Detect which cell encompasses the target text, then output its [x, y] center coordinate. 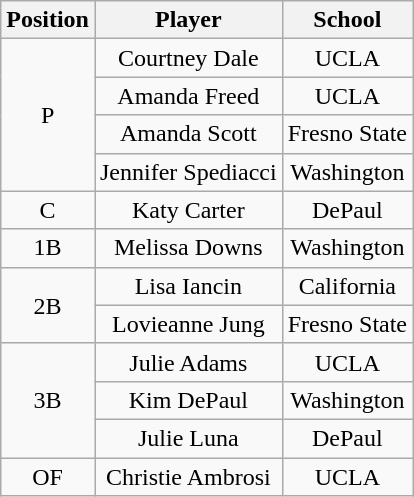
C [48, 210]
Player [188, 20]
California [347, 286]
Position [48, 20]
OF [48, 477]
Jennifer Spediacci [188, 172]
Courtney Dale [188, 58]
Amanda Scott [188, 134]
Lovieanne Jung [188, 324]
Julie Luna [188, 438]
Christie Ambrosi [188, 477]
2B [48, 305]
Katy Carter [188, 210]
Lisa Iancin [188, 286]
3B [48, 400]
Kim DePaul [188, 400]
Melissa Downs [188, 248]
P [48, 115]
Julie Adams [188, 362]
1B [48, 248]
School [347, 20]
Amanda Freed [188, 96]
